Pinpoint the cell where the given text exists, returning its (X, Y) midpoint coordinate. 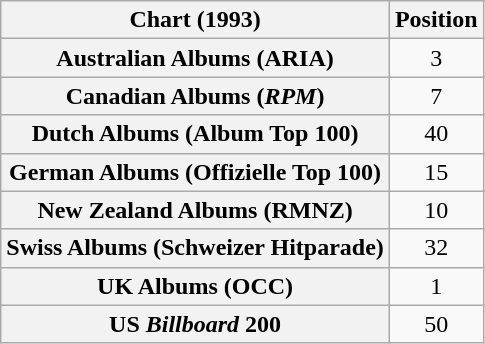
1 (436, 286)
UK Albums (OCC) (196, 286)
50 (436, 324)
10 (436, 210)
US Billboard 200 (196, 324)
7 (436, 96)
Chart (1993) (196, 20)
New Zealand Albums (RMNZ) (196, 210)
Swiss Albums (Schweizer Hitparade) (196, 248)
Australian Albums (ARIA) (196, 58)
Position (436, 20)
German Albums (Offizielle Top 100) (196, 172)
3 (436, 58)
Dutch Albums (Album Top 100) (196, 134)
Canadian Albums (RPM) (196, 96)
32 (436, 248)
40 (436, 134)
15 (436, 172)
